Determine the (X, Y) coordinate at the center of the cell enclosing the given text.  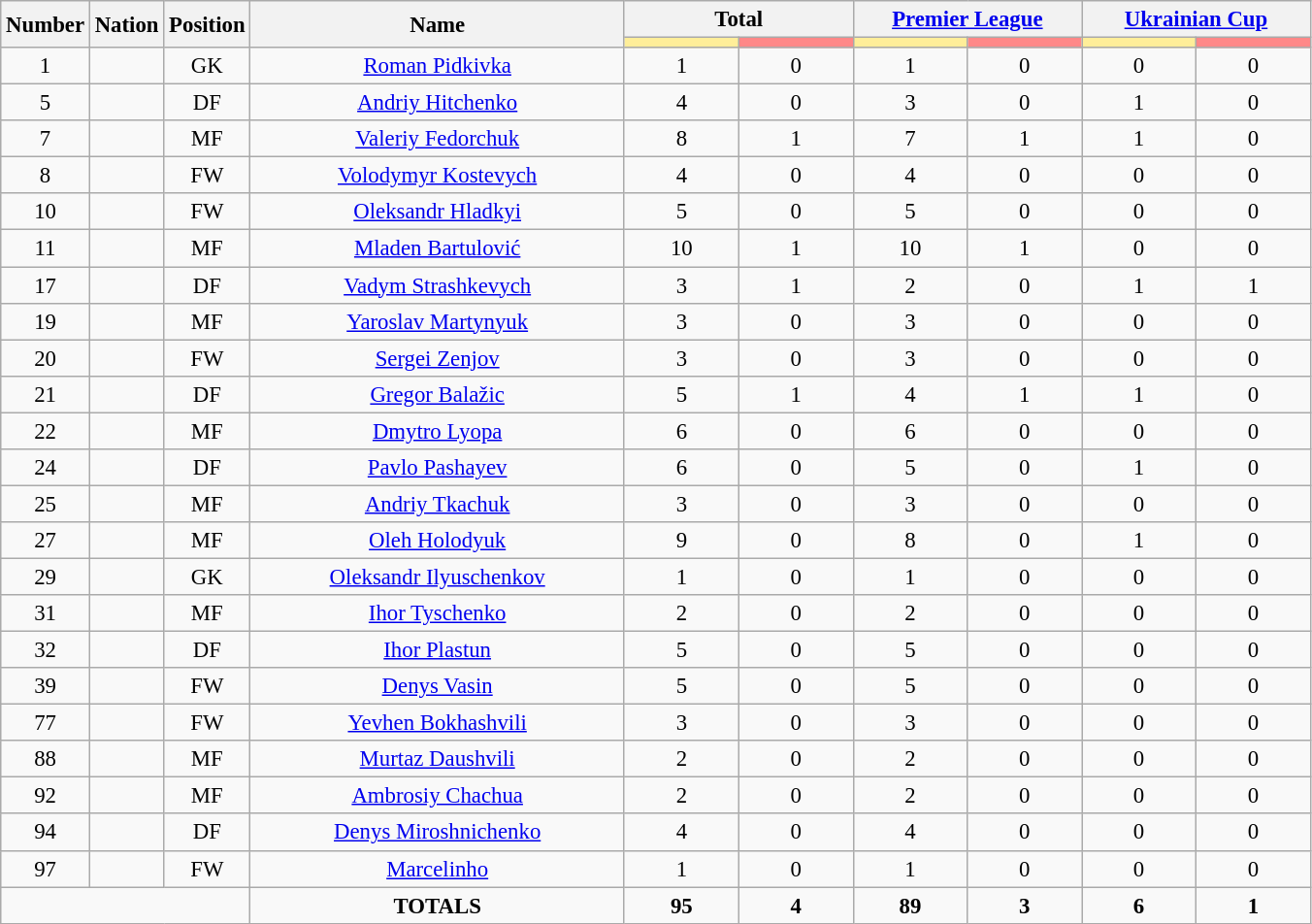
Oleh Holodyuk (438, 541)
Sergei Zenjov (438, 358)
Volodymyr Kostevych (438, 176)
29 (46, 577)
Oleksandr Ilyuschenkov (438, 577)
Andriy Tkachuk (438, 504)
Yaroslav Martynyuk (438, 321)
22 (46, 431)
Denys Miroshnichenko (438, 833)
27 (46, 541)
32 (46, 650)
Vadym Strashkevych (438, 285)
Ihor Tyschenko (438, 613)
Mladen Bartulović (438, 248)
20 (46, 358)
Roman Pidkivka (438, 66)
25 (46, 504)
19 (46, 321)
Premier League (968, 19)
TOTALS (438, 906)
Gregor Balažic (438, 394)
Pavlo Pashayev (438, 468)
Position (208, 24)
Andriy Hitchenko (438, 103)
Dmytro Lyopa (438, 431)
Oleksandr Hladkyi (438, 213)
Name (438, 24)
89 (910, 906)
Nation (126, 24)
Denys Vasin (438, 686)
Yevhen Bokhashvili (438, 723)
Ambrosiy Chachua (438, 796)
9 (681, 541)
Murtaz Daushvili (438, 759)
39 (46, 686)
97 (46, 869)
11 (46, 248)
Ihor Plastun (438, 650)
31 (46, 613)
95 (681, 906)
92 (46, 796)
94 (46, 833)
17 (46, 285)
Total (738, 19)
Ukrainian Cup (1197, 19)
Marcelinho (438, 869)
24 (46, 468)
77 (46, 723)
88 (46, 759)
21 (46, 394)
Number (46, 24)
Valeriy Fedorchuk (438, 139)
